Scan for the cell matching the given text and deliver its (X, Y) coordinate at center. 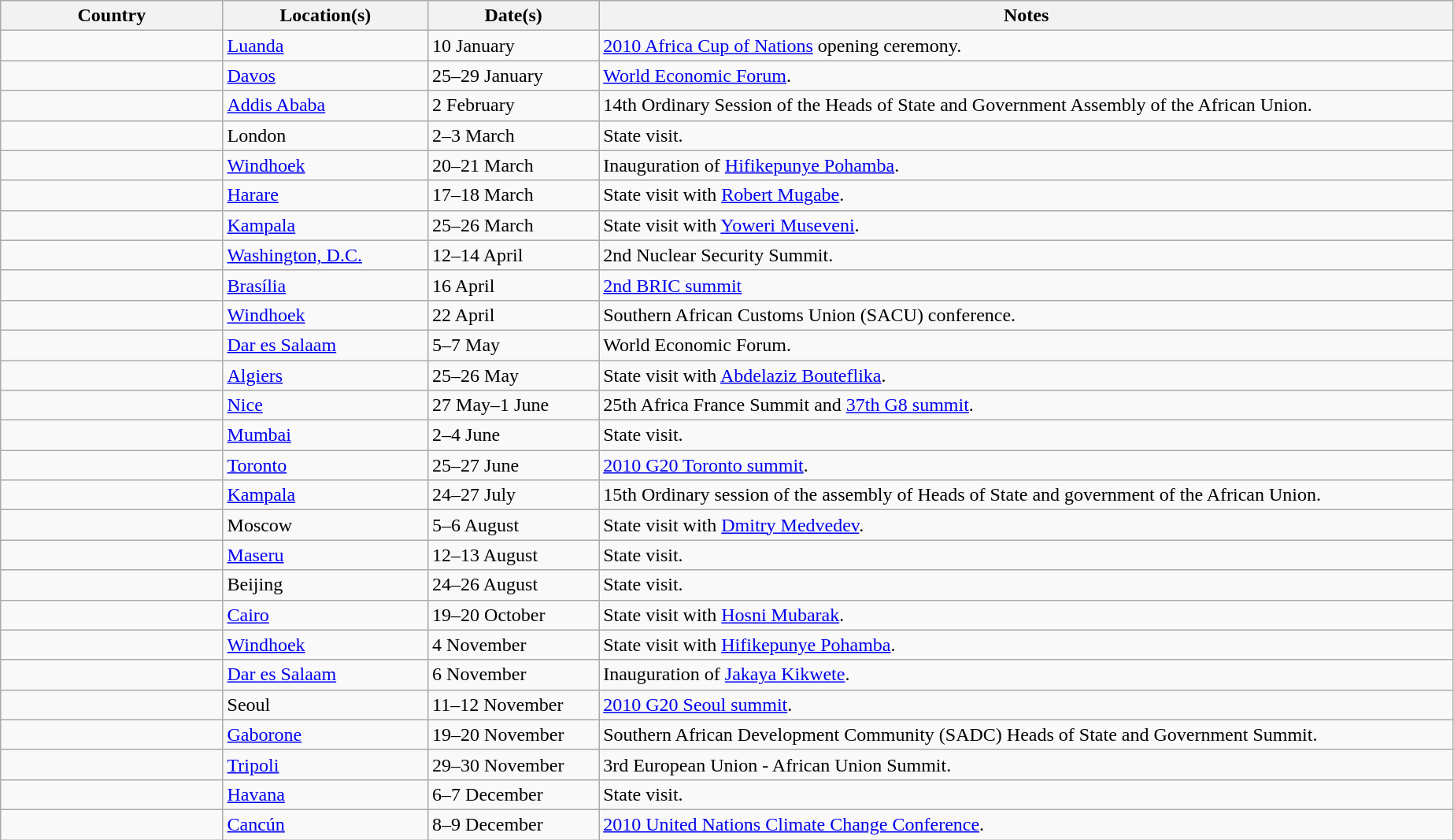
14th Ordinary Session of the Heads of State and Government Assembly of the African Union. (1027, 105)
8–9 December (513, 824)
2010 Africa Cup of Nations opening ceremony. (1027, 46)
Country (112, 16)
Inauguration of Jakaya Kikwete. (1027, 675)
Cancún (326, 824)
Tripoli (326, 764)
24–27 July (513, 495)
16 April (513, 285)
5–6 August (513, 525)
Inauguration of Hifikepunye Pohamba. (1027, 165)
Gaborone (326, 735)
Mumbai (326, 435)
2010 G20 Seoul summit. (1027, 705)
6–7 December (513, 794)
Moscow (326, 525)
3rd European Union - African Union Summit. (1027, 764)
Nice (326, 405)
State visit with Dmitry Medvedev. (1027, 525)
29–30 November (513, 764)
19–20 October (513, 615)
State visit with Hifikepunye Pohamba. (1027, 645)
19–20 November (513, 735)
25–26 May (513, 376)
Date(s) (513, 16)
12–13 August (513, 555)
Cairo (326, 615)
24–26 August (513, 585)
2–4 June (513, 435)
25–27 June (513, 465)
Maseru (326, 555)
10 January (513, 46)
Davos (326, 76)
12–14 April (513, 255)
Addis Ababa (326, 105)
2nd Nuclear Security Summit. (1027, 255)
Havana (326, 794)
Algiers (326, 376)
State visit with Yoweri Museveni. (1027, 225)
2010 G20 Toronto summit. (1027, 465)
20–21 March (513, 165)
Seoul (326, 705)
Washington, D.C. (326, 255)
27 May–1 June (513, 405)
25th Africa France Summit and 37th G8 summit. (1027, 405)
11–12 November (513, 705)
Southern African Development Community (SADC) Heads of State and Government Summit. (1027, 735)
Toronto (326, 465)
25–26 March (513, 225)
Luanda (326, 46)
15th Ordinary session of the assembly of Heads of State and government of the African Union. (1027, 495)
22 April (513, 315)
Location(s) (326, 16)
Beijing (326, 585)
State visit with Robert Mugabe. (1027, 195)
25–29 January (513, 76)
Notes (1027, 16)
London (326, 135)
2010 United Nations Climate Change Conference. (1027, 824)
5–7 May (513, 345)
2–3 March (513, 135)
Southern African Customs Union (SACU) conference. (1027, 315)
4 November (513, 645)
Harare (326, 195)
State visit with Abdelaziz Bouteflika. (1027, 376)
2nd BRIC summit (1027, 285)
Brasília (326, 285)
17–18 March (513, 195)
6 November (513, 675)
2 February (513, 105)
State visit with Hosni Mubarak. (1027, 615)
